Identify which cell holds the provided text, then report its (x, y) central coordinate. 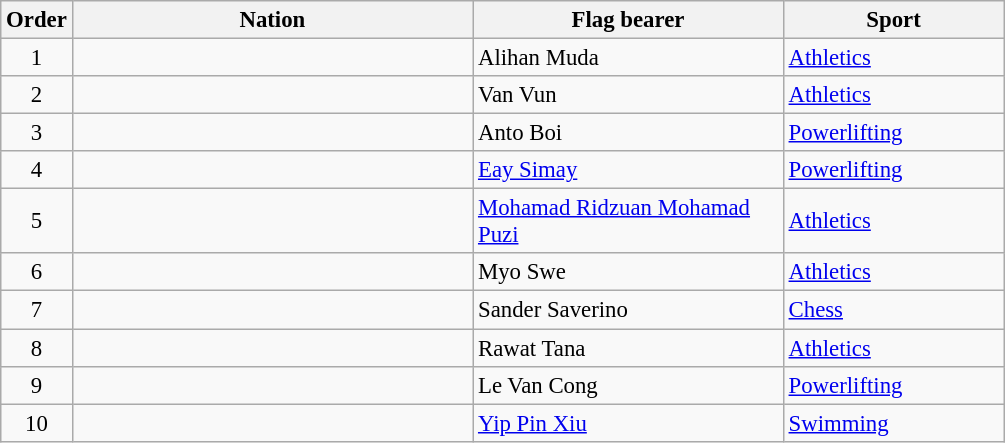
8 (36, 348)
5 (36, 222)
Le Van Cong (628, 385)
10 (36, 423)
Anto Boi (628, 133)
Alihan Muda (628, 58)
Sander Saverino (628, 310)
4 (36, 170)
Yip Pin Xiu (628, 423)
Myo Swe (628, 273)
2 (36, 95)
3 (36, 133)
Eay Simay (628, 170)
Mohamad Ridzuan Mohamad Puzi (628, 222)
Sport (894, 20)
Van Vun (628, 95)
Rawat Tana (628, 348)
7 (36, 310)
Swimming (894, 423)
9 (36, 385)
Order (36, 20)
Chess (894, 310)
Nation (272, 20)
6 (36, 273)
Flag bearer (628, 20)
1 (36, 58)
